Pinpoint the cell where the given text exists, returning its (x, y) midpoint coordinate. 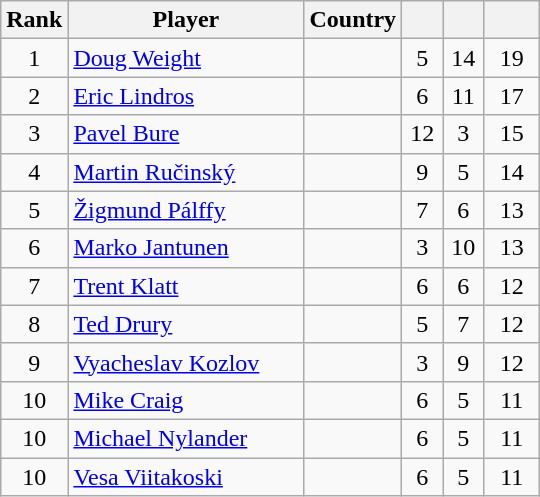
Player (186, 20)
Žigmund Pálffy (186, 210)
15 (512, 134)
Pavel Bure (186, 134)
Ted Drury (186, 324)
Trent Klatt (186, 286)
17 (512, 96)
4 (34, 172)
Vyacheslav Kozlov (186, 362)
Country (353, 20)
Michael Nylander (186, 438)
Vesa Viitakoski (186, 477)
Rank (34, 20)
Marko Jantunen (186, 248)
Eric Lindros (186, 96)
8 (34, 324)
Mike Craig (186, 400)
Doug Weight (186, 58)
19 (512, 58)
2 (34, 96)
1 (34, 58)
Martin Ručinský (186, 172)
